Return [X, Y] of the center of cell containing provided text 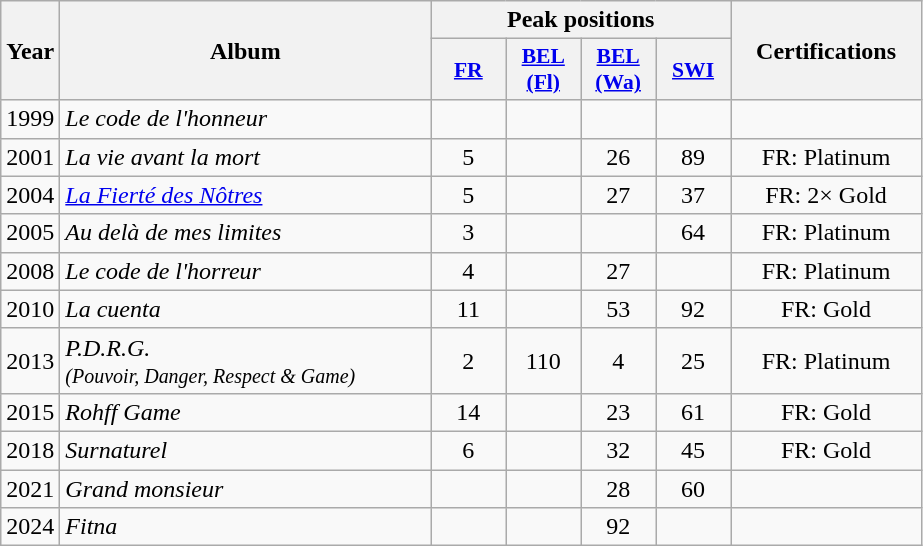
3 [468, 233]
Le code de l'honneur [246, 119]
2021 [30, 489]
14 [468, 412]
Fitna [246, 527]
Album [246, 50]
6 [468, 450]
2004 [30, 195]
Year [30, 50]
2010 [30, 309]
Surnaturel [246, 450]
Au delà de mes limites [246, 233]
Peak positions [581, 20]
BEL (Fl) [544, 70]
37 [694, 195]
2013 [30, 360]
FR: 2× Gold [826, 195]
Rohff Game [246, 412]
BEL (Wa) [618, 70]
2015 [30, 412]
2005 [30, 233]
2024 [30, 527]
2008 [30, 271]
Certifications [826, 50]
53 [618, 309]
2 [468, 360]
110 [544, 360]
89 [694, 157]
1999 [30, 119]
2018 [30, 450]
32 [618, 450]
La vie avant la mort [246, 157]
La Fierté des Nôtres [246, 195]
SWI [694, 70]
60 [694, 489]
64 [694, 233]
Grand monsieur [246, 489]
26 [618, 157]
FR [468, 70]
25 [694, 360]
23 [618, 412]
45 [694, 450]
P.D.R.G. (Pouvoir, Danger, Respect & Game) [246, 360]
61 [694, 412]
11 [468, 309]
2001 [30, 157]
28 [618, 489]
La cuenta [246, 309]
Le code de l'horreur [246, 271]
